Return the [x, y] coordinate for the center point of the cell that contains the specified text.  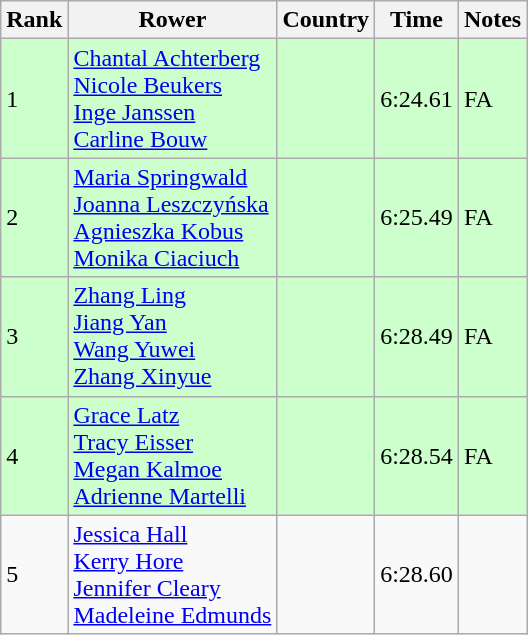
Time [417, 20]
Country [326, 20]
Notes [492, 20]
Rank [34, 20]
6:24.61 [417, 98]
5 [34, 574]
2 [34, 218]
Rower [172, 20]
6:25.49 [417, 218]
Zhang LingJiang YanWang YuweiZhang Xinyue [172, 336]
Jessica HallKerry HoreJennifer ClearyMadeleine Edmunds [172, 574]
6:28.60 [417, 574]
Chantal AchterbergNicole BeukersInge JanssenCarline Bouw [172, 98]
Maria SpringwaldJoanna LeszczyńskaAgnieszka KobusMonika Ciaciuch [172, 218]
4 [34, 456]
1 [34, 98]
Grace LatzTracy EisserMegan KalmoeAdrienne Martelli [172, 456]
6:28.49 [417, 336]
6:28.54 [417, 456]
3 [34, 336]
